Scan for the cell matching the given text and deliver its [x, y] coordinate at center. 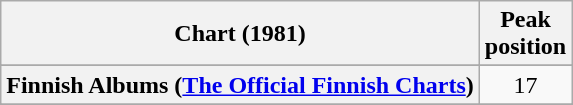
Chart (1981) [240, 34]
Peakposition [525, 34]
17 [525, 85]
Finnish Albums (The Official Finnish Charts) [240, 85]
